Locate the cell with the specified text and output its [X, Y] center coordinate. 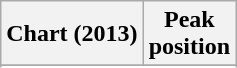
Peakposition [189, 34]
Chart (2013) [72, 34]
